For the text-containing cell, return its midpoint in [x, y] coordinate format. 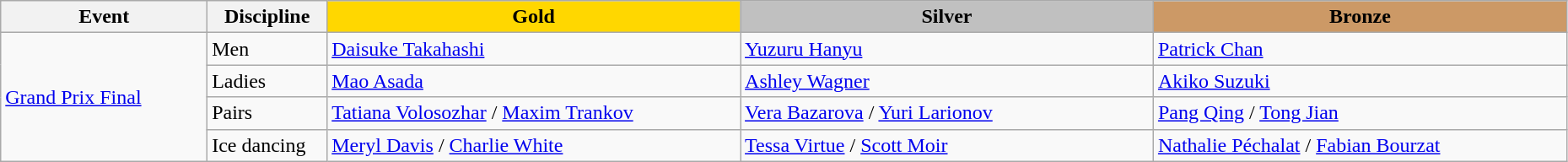
Discipline [267, 17]
Pairs [267, 113]
Mao Asada [534, 81]
Ashley Wagner [947, 81]
Ice dancing [267, 145]
Vera Bazarova / Yuri Larionov [947, 113]
Daisuke Takahashi [534, 49]
Patrick Chan [1360, 49]
Ladies [267, 81]
Pang Qing / Tong Jian [1360, 113]
Yuzuru Hanyu [947, 49]
Event [105, 17]
Nathalie Péchalat / Fabian Bourzat [1360, 145]
Akiko Suzuki [1360, 81]
Silver [947, 17]
Meryl Davis / Charlie White [534, 145]
Bronze [1360, 17]
Grand Prix Final [105, 97]
Men [267, 49]
Tessa Virtue / Scott Moir [947, 145]
Gold [534, 17]
Tatiana Volosozhar / Maxim Trankov [534, 113]
